Locate the cell with the specified text and output its [x, y] center coordinate. 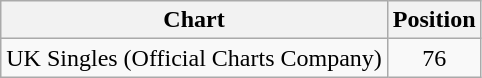
Position [434, 20]
UK Singles (Official Charts Company) [194, 58]
76 [434, 58]
Chart [194, 20]
